Determine the (x, y) coordinate at the center of the cell enclosing the given text.  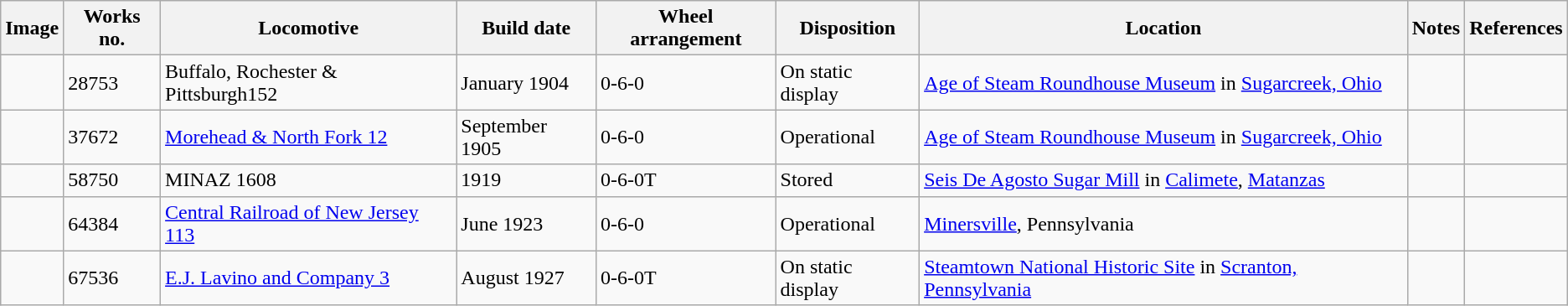
Notes (1436, 29)
Steamtown National Historic Site in Scranton, Pennsylvania (1164, 278)
Stored (848, 180)
Disposition (848, 29)
Morehead & North Fork 12 (308, 137)
Works no. (112, 29)
References (1516, 29)
August 1927 (526, 278)
1919 (526, 180)
Central Railroad of New Jersey 113 (308, 223)
Locomotive (308, 29)
MINAZ 1608 (308, 180)
67536 (112, 278)
Location (1164, 29)
Build date (526, 29)
Wheel arrangement (686, 29)
January 1904 (526, 82)
Image (32, 29)
28753 (112, 82)
E.J. Lavino and Company 3 (308, 278)
June 1923 (526, 223)
Seis De Agosto Sugar Mill in Calimete, Matanzas (1164, 180)
64384 (112, 223)
37672 (112, 137)
Buffalo, Rochester & Pittsburgh152 (308, 82)
58750 (112, 180)
Minersville, Pennsylvania (1164, 223)
September 1905 (526, 137)
